Detect which cell encompasses the target text, then output its (x, y) center coordinate. 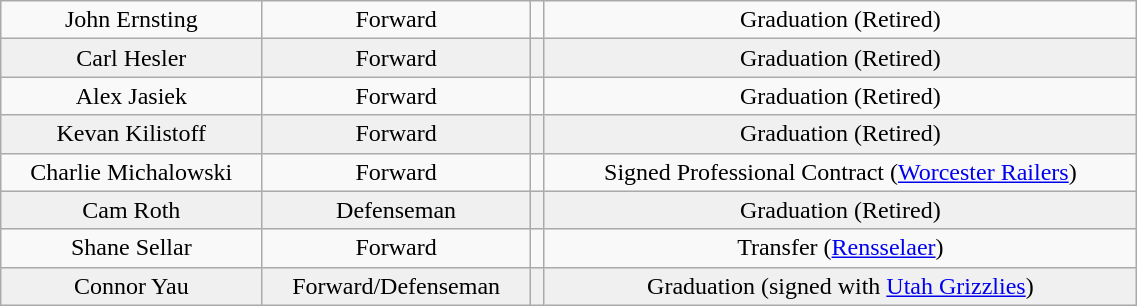
Connor Yau (132, 286)
Carl Hesler (132, 58)
Charlie Michalowski (132, 172)
Cam Roth (132, 210)
Shane Sellar (132, 248)
Kevan Kilistoff (132, 134)
Forward/Defenseman (396, 286)
Alex Jasiek (132, 96)
Signed Professional Contract (Worcester Railers) (840, 172)
Transfer (Rensselaer) (840, 248)
Defenseman (396, 210)
John Ernsting (132, 20)
Graduation (signed with Utah Grizzlies) (840, 286)
